Find where the given text appears and provide that cell's center as [x, y] coordinate. 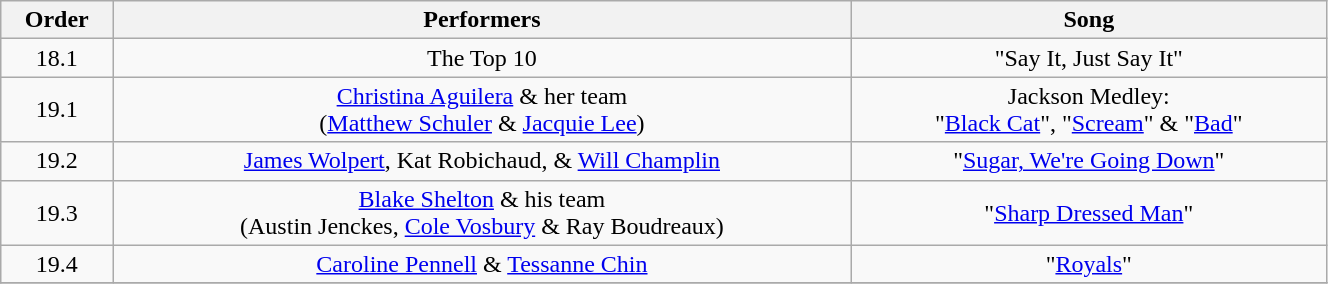
The Top 10 [482, 58]
James Wolpert, Kat Robichaud, & Will Champlin [482, 161]
Order [57, 20]
"Say It, Just Say It" [1088, 58]
19.2 [57, 161]
"Royals" [1088, 264]
19.1 [57, 110]
Jackson Medley:"Black Cat", "Scream" & "Bad" [1088, 110]
Caroline Pennell & Tessanne Chin [482, 264]
Blake Shelton & his team(Austin Jenckes, Cole Vosbury & Ray Boudreaux) [482, 212]
"Sugar, We're Going Down" [1088, 161]
18.1 [57, 58]
Christina Aguilera & her team(Matthew Schuler & Jacquie Lee) [482, 110]
19.4 [57, 264]
"Sharp Dressed Man" [1088, 212]
19.3 [57, 212]
Song [1088, 20]
Performers [482, 20]
